Locate the cell with the specified text and output its [x, y] center coordinate. 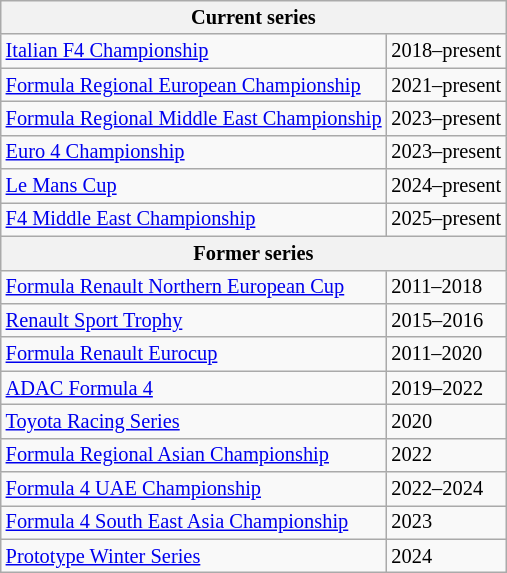
2019–2022 [446, 388]
Current series [254, 17]
Formula 4 UAE Championship [194, 489]
2018–present [446, 51]
Renault Sport Trophy [194, 320]
2025–present [446, 219]
Formula Regional Asian Championship [194, 455]
Formula Renault Eurocup [194, 354]
ADAC Formula 4 [194, 388]
2023 [446, 522]
2011–2018 [446, 287]
Formula Renault Northern European Cup [194, 287]
2015–2016 [446, 320]
2022–2024 [446, 489]
Formula 4 South East Asia Championship [194, 522]
2020 [446, 421]
Italian F4 Championship [194, 51]
2022 [446, 455]
Formula Regional European Championship [194, 85]
F4 Middle East Championship [194, 219]
Formula Regional Middle East Championship [194, 118]
Former series [254, 253]
2011–2020 [446, 354]
2021–present [446, 85]
Euro 4 Championship [194, 152]
Le Mans Cup [194, 186]
2024–present [446, 186]
Toyota Racing Series [194, 421]
2024 [446, 556]
Prototype Winter Series [194, 556]
